For the text-containing cell, return its midpoint in [x, y] coordinate format. 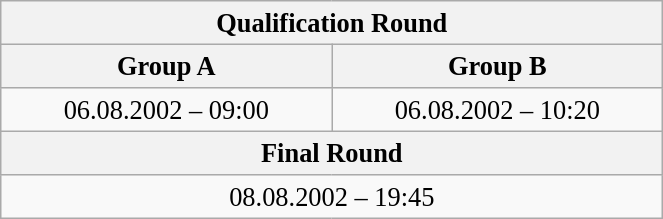
Group A [166, 66]
Qualification Round [332, 22]
06.08.2002 – 09:00 [166, 109]
08.08.2002 – 19:45 [332, 197]
Final Round [332, 153]
06.08.2002 – 10:20 [498, 109]
Group B [498, 66]
